Identify which cell holds the provided text, then report its (x, y) central coordinate. 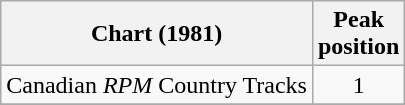
1 (358, 85)
Chart (1981) (157, 34)
Canadian RPM Country Tracks (157, 85)
Peakposition (358, 34)
